Scan for the cell matching the given text and deliver its (x, y) coordinate at center. 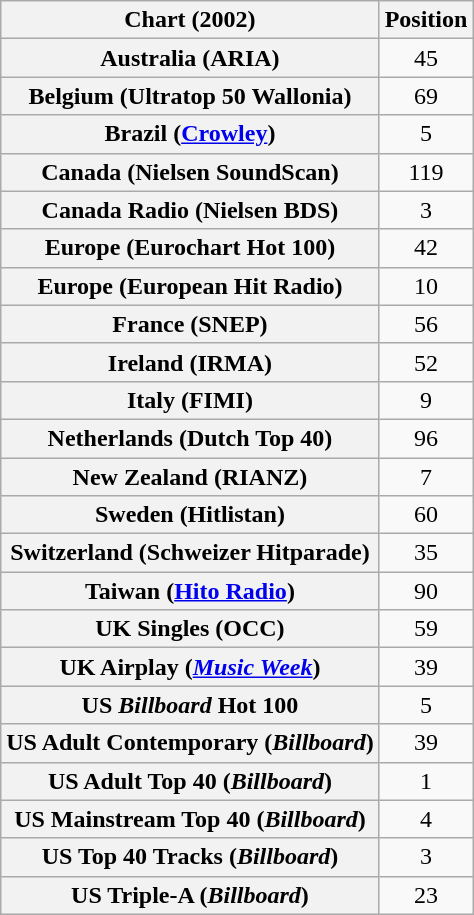
60 (426, 515)
US Triple-A (Billboard) (190, 895)
Europe (European Hit Radio) (190, 286)
New Zealand (RIANZ) (190, 477)
7 (426, 477)
Australia (ARIA) (190, 58)
90 (426, 591)
Taiwan (Hito Radio) (190, 591)
Canada Radio (Nielsen BDS) (190, 210)
Belgium (Ultratop 50 Wallonia) (190, 96)
45 (426, 58)
Brazil (Crowley) (190, 134)
France (SNEP) (190, 324)
35 (426, 553)
69 (426, 96)
96 (426, 438)
23 (426, 895)
Sweden (Hitlistan) (190, 515)
9 (426, 400)
Ireland (IRMA) (190, 362)
US Adult Contemporary (Billboard) (190, 743)
US Mainstream Top 40 (Billboard) (190, 819)
52 (426, 362)
Netherlands (Dutch Top 40) (190, 438)
Italy (FIMI) (190, 400)
Chart (2002) (190, 20)
US Top 40 Tracks (Billboard) (190, 857)
UK Airplay (Music Week) (190, 667)
1 (426, 781)
US Billboard Hot 100 (190, 705)
42 (426, 248)
4 (426, 819)
119 (426, 172)
Europe (Eurochart Hot 100) (190, 248)
Position (426, 20)
Canada (Nielsen SoundScan) (190, 172)
10 (426, 286)
Switzerland (Schweizer Hitparade) (190, 553)
US Adult Top 40 (Billboard) (190, 781)
59 (426, 629)
UK Singles (OCC) (190, 629)
56 (426, 324)
